From the cell containing the given text, extract its center point as [x, y] coordinate. 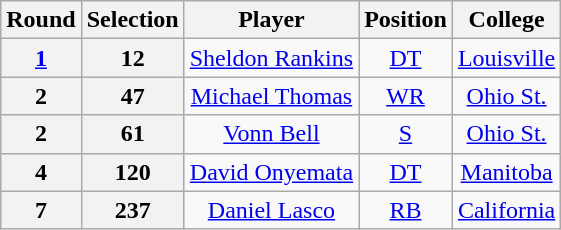
Vonn Bell [271, 134]
237 [132, 210]
Daniel Lasco [271, 210]
Position [406, 20]
S [406, 134]
1 [41, 58]
College [506, 20]
Round [41, 20]
47 [132, 96]
David Onyemata [271, 172]
120 [132, 172]
Sheldon Rankins [271, 58]
Manitoba [506, 172]
RB [406, 210]
61 [132, 134]
12 [132, 58]
Selection [132, 20]
Louisville [506, 58]
WR [406, 96]
Michael Thomas [271, 96]
7 [41, 210]
Player [271, 20]
4 [41, 172]
California [506, 210]
